Scan for the cell matching the given text and deliver its [x, y] coordinate at center. 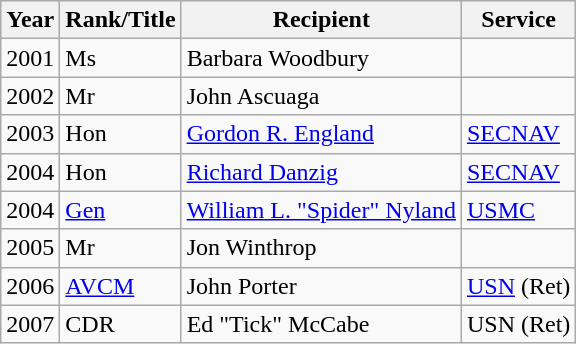
Recipient [321, 20]
Ed "Tick" McCabe [321, 324]
Service [518, 20]
Rank/Title [120, 20]
Gordon R. England [321, 134]
2003 [30, 134]
Ms [120, 58]
Gen [120, 210]
John Porter [321, 286]
2007 [30, 324]
Jon Winthrop [321, 248]
2002 [30, 96]
AVCM [120, 286]
William L. "Spider" Nyland [321, 210]
Year [30, 20]
Barbara Woodbury [321, 58]
Richard Danzig [321, 172]
2006 [30, 286]
CDR [120, 324]
USMC [518, 210]
John Ascuaga [321, 96]
2001 [30, 58]
2005 [30, 248]
